Output the (x, y) coordinate of the center of the cell containing the given text.  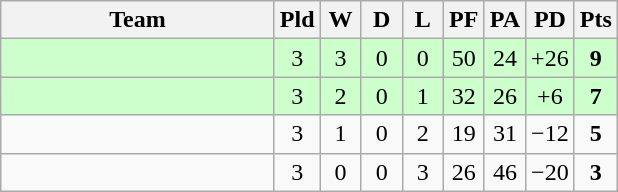
31 (504, 134)
32 (464, 96)
PF (464, 20)
−12 (550, 134)
7 (596, 96)
50 (464, 58)
PD (550, 20)
Team (138, 20)
5 (596, 134)
W (340, 20)
9 (596, 58)
D (382, 20)
19 (464, 134)
+6 (550, 96)
24 (504, 58)
−20 (550, 172)
PA (504, 20)
L (422, 20)
Pld (297, 20)
Pts (596, 20)
46 (504, 172)
+26 (550, 58)
